Extract the [x, y] coordinate from the center of the cell holding the provided text.  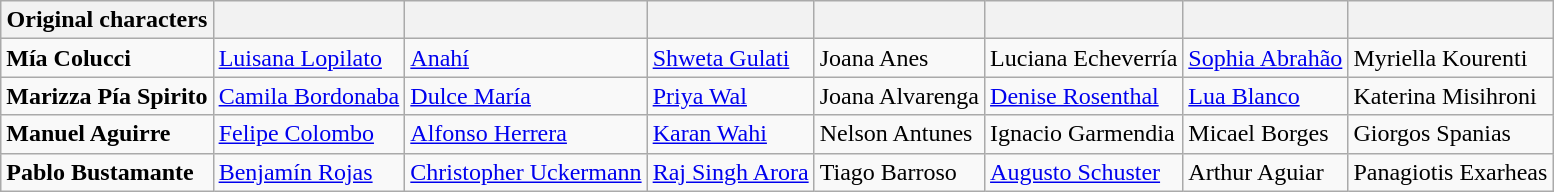
Priya Wal [730, 96]
Manuel Aguirre [107, 134]
Benjamín Rojas [309, 172]
Lua Blanco [1266, 96]
Shweta Gulati [730, 58]
Nelson Antunes [899, 134]
Marizza Pía Spirito [107, 96]
Felipe Colombo [309, 134]
Ignacio Garmendia [1084, 134]
Original characters [107, 20]
Christopher Uckermann [526, 172]
Myriella Kourenti [1450, 58]
Alfonso Herrera [526, 134]
Denise Rosenthal [1084, 96]
Karan Wahi [730, 134]
Panagiotis Exarheas [1450, 172]
Pablo Bustamante [107, 172]
Dulce María [526, 96]
Luciana Echeverría [1084, 58]
Raj Singh Arora [730, 172]
Arthur Aguiar [1266, 172]
Tiago Barroso [899, 172]
Joana Alvarenga [899, 96]
Joana Anes [899, 58]
Mía Colucci [107, 58]
Augusto Schuster [1084, 172]
Anahí [526, 58]
Sophia Abrahão [1266, 58]
Micael Borges [1266, 134]
Camila Bordonaba [309, 96]
Katerina Misihroni [1450, 96]
Giorgos Spanias [1450, 134]
Luisana Lopilato [309, 58]
